Locate the cell with the specified text and output its [x, y] center coordinate. 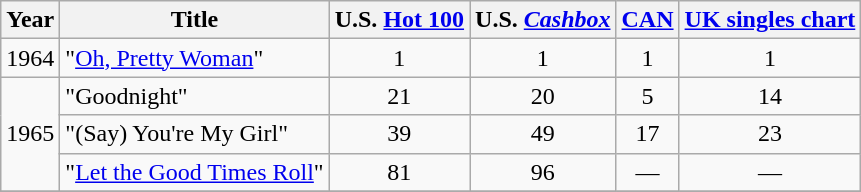
"Let the Good Times Roll" [194, 172]
"(Say) You're My Girl" [194, 134]
14 [770, 96]
Title [194, 20]
CAN [648, 20]
49 [543, 134]
20 [543, 96]
81 [399, 172]
39 [399, 134]
Year [30, 20]
5 [648, 96]
U.S. Cashbox [543, 20]
UK singles chart [770, 20]
96 [543, 172]
17 [648, 134]
U.S. Hot 100 [399, 20]
23 [770, 134]
1964 [30, 58]
"Goodnight" [194, 96]
1965 [30, 134]
21 [399, 96]
"Oh, Pretty Woman" [194, 58]
